Return the [x, y] coordinate for the center point of the cell that contains the specified text.  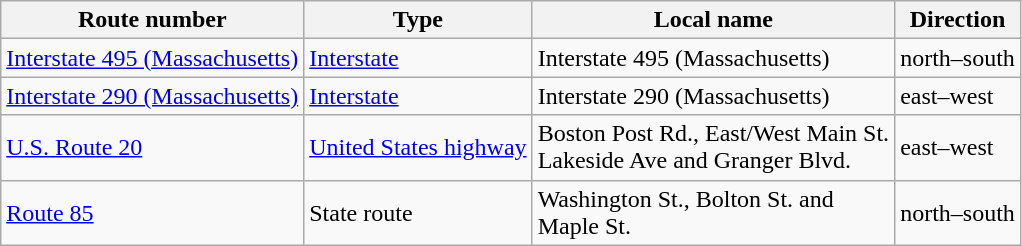
Route 85 [152, 212]
State route [418, 212]
Type [418, 20]
U.S. Route 20 [152, 148]
United States highway [418, 148]
Washington St., Bolton St. and Maple St. [714, 212]
Local name [714, 20]
Route number [152, 20]
Direction [958, 20]
Boston Post Rd., East/West Main St. Lakeside Ave and Granger Blvd. [714, 148]
